Capture the cell that displays the provided text and extract its (X, Y) central coordinate. 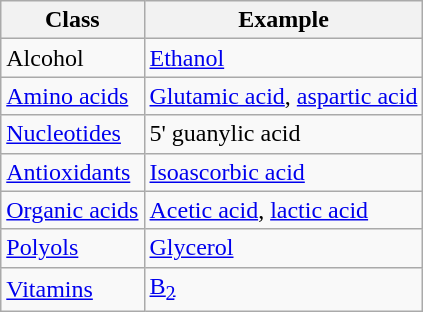
Polyols (72, 248)
Acetic acid, lactic acid (284, 210)
Alcohol (72, 58)
Vitamins (72, 289)
Glycerol (284, 248)
Example (284, 20)
B2 (284, 289)
Amino acids (72, 96)
Isoascorbic acid (284, 172)
Organic acids (72, 210)
5' guanylic acid (284, 134)
Class (72, 20)
Nucleotides (72, 134)
Ethanol (284, 58)
Glutamic acid, aspartic acid (284, 96)
Antioxidants (72, 172)
